From the cell containing the given text, extract its center point as [x, y] coordinate. 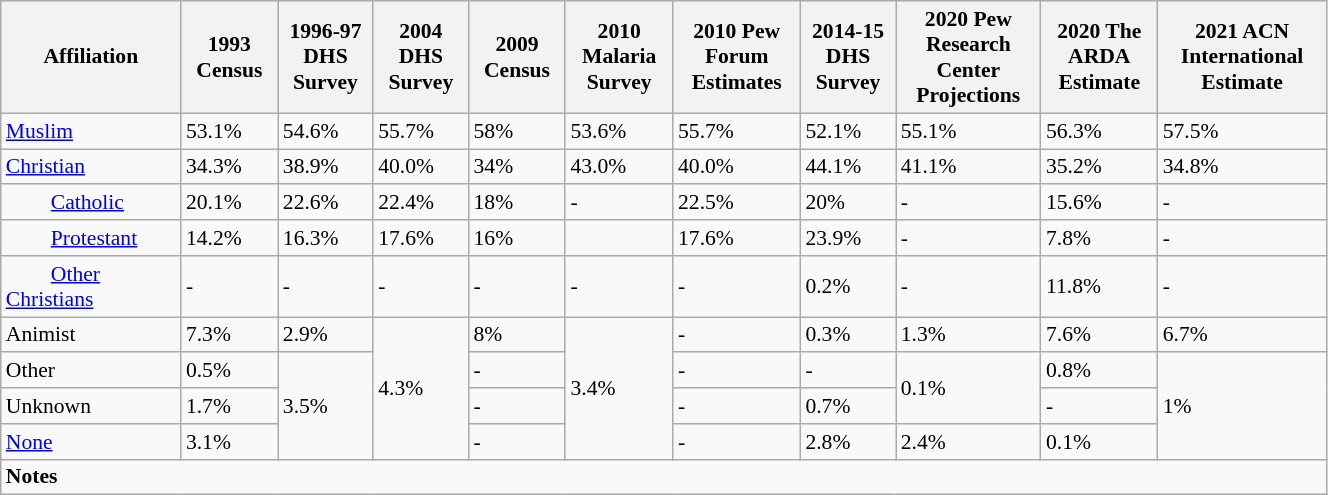
58% [518, 131]
8% [518, 335]
16% [518, 238]
15.6% [1100, 203]
43.0% [619, 167]
2010 Malaria Survey [619, 57]
20.1% [230, 203]
1% [1242, 406]
57.5% [1242, 131]
2020 Pew Research Center Projections [968, 57]
None [91, 442]
3.5% [326, 406]
Other Christians [91, 286]
34.3% [230, 167]
44.1% [848, 167]
0.2% [848, 286]
53.1% [230, 131]
2014-15 DHS Survey [848, 57]
2.8% [848, 442]
0.7% [848, 406]
2004 DHS Survey [420, 57]
54.6% [326, 131]
0.3% [848, 335]
14.2% [230, 238]
2.9% [326, 335]
Catholic [91, 203]
0.8% [1100, 371]
3.4% [619, 388]
Notes [664, 477]
1.3% [968, 335]
2020 The ARDA Estimate [1100, 57]
56.3% [1100, 131]
6.7% [1242, 335]
Other [91, 371]
18% [518, 203]
3.1% [230, 442]
Affiliation [91, 57]
2009 Census [518, 57]
Protestant [91, 238]
38.9% [326, 167]
7.3% [230, 335]
0.5% [230, 371]
Christian [91, 167]
1.7% [230, 406]
23.9% [848, 238]
Unknown [91, 406]
53.6% [619, 131]
Animist [91, 335]
1993 Census [230, 57]
34% [518, 167]
35.2% [1100, 167]
2.4% [968, 442]
7.8% [1100, 238]
34.8% [1242, 167]
41.1% [968, 167]
20% [848, 203]
52.1% [848, 131]
4.3% [420, 388]
7.6% [1100, 335]
11.8% [1100, 286]
1996-97 DHS Survey [326, 57]
2010 Pew Forum Estimates [736, 57]
22.6% [326, 203]
22.4% [420, 203]
22.5% [736, 203]
2021 ACN International Estimate [1242, 57]
16.3% [326, 238]
55.1% [968, 131]
Muslim [91, 131]
